Pinpoint the cell where the given text exists, returning its [x, y] midpoint coordinate. 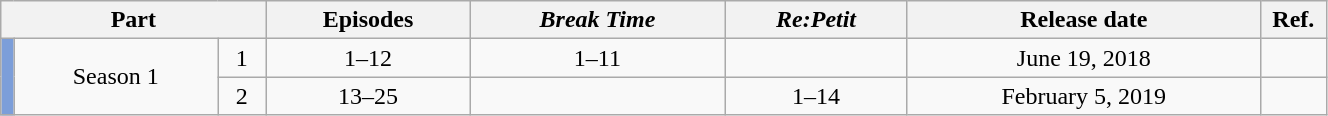
February 5, 2019 [1084, 96]
1–14 [816, 96]
Part [134, 20]
Re:Petit [816, 20]
13–25 [368, 96]
1–12 [368, 58]
1 [242, 58]
Break Time [598, 20]
1–11 [598, 58]
Release date [1084, 20]
2 [242, 96]
Episodes [368, 20]
June 19, 2018 [1084, 58]
Ref. [1293, 20]
Season 1 [116, 77]
